Return [X, Y] of the center of cell containing provided text 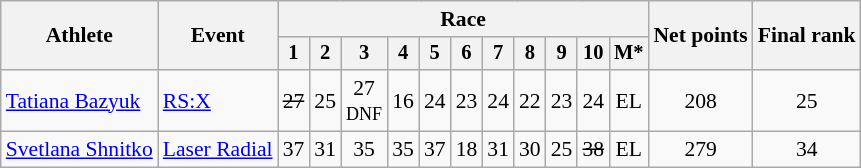
Final rank [807, 36]
2 [325, 54]
22 [530, 100]
Race [464, 19]
Athlete [80, 36]
18 [467, 150]
M* [628, 54]
Laser Radial [218, 150]
RS:X [218, 100]
7 [498, 54]
9 [562, 54]
Event [218, 36]
8 [530, 54]
16 [403, 100]
279 [700, 150]
27 [294, 100]
27DNF [364, 100]
208 [700, 100]
30 [530, 150]
34 [807, 150]
1 [294, 54]
10 [593, 54]
5 [435, 54]
Tatiana Bazyuk [80, 100]
Svetlana Shnitko [80, 150]
Net points [700, 36]
3 [364, 54]
38 [593, 150]
4 [403, 54]
6 [467, 54]
